Search for the cell housing the specified text and yield its (x, y) center coordinate. 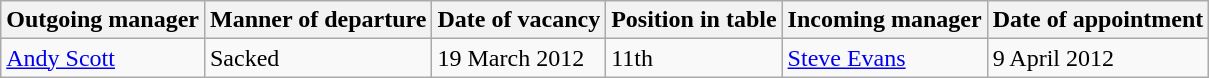
9 April 2012 (1098, 58)
Sacked (318, 58)
Position in table (694, 20)
Outgoing manager (103, 20)
Date of appointment (1098, 20)
11th (694, 58)
Andy Scott (103, 58)
Manner of departure (318, 20)
Date of vacancy (519, 20)
Incoming manager (884, 20)
Steve Evans (884, 58)
19 March 2012 (519, 58)
